Detect which cell encompasses the target text, then output its (X, Y) center coordinate. 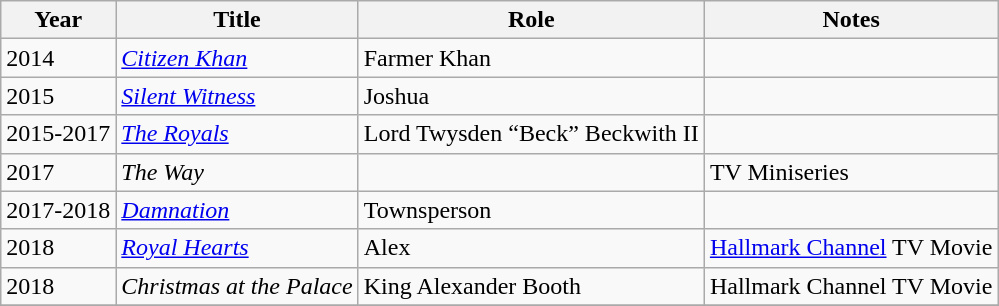
2014 (58, 58)
Alex (531, 248)
2015-2017 (58, 134)
Title (237, 20)
Citizen Khan (237, 58)
TV Miniseries (850, 172)
Farmer Khan (531, 58)
The Royals (237, 134)
Silent Witness (237, 96)
Townsperson (531, 210)
Christmas at the Palace (237, 286)
2017 (58, 172)
Role (531, 20)
Year (58, 20)
2015 (58, 96)
2017-2018 (58, 210)
The Way (237, 172)
Damnation (237, 210)
King Alexander Booth (531, 286)
Joshua (531, 96)
Lord Twysden “Beck” Beckwith II (531, 134)
Royal Hearts (237, 248)
Notes (850, 20)
